Extract the (X, Y) coordinate from the center of the cell holding the provided text.  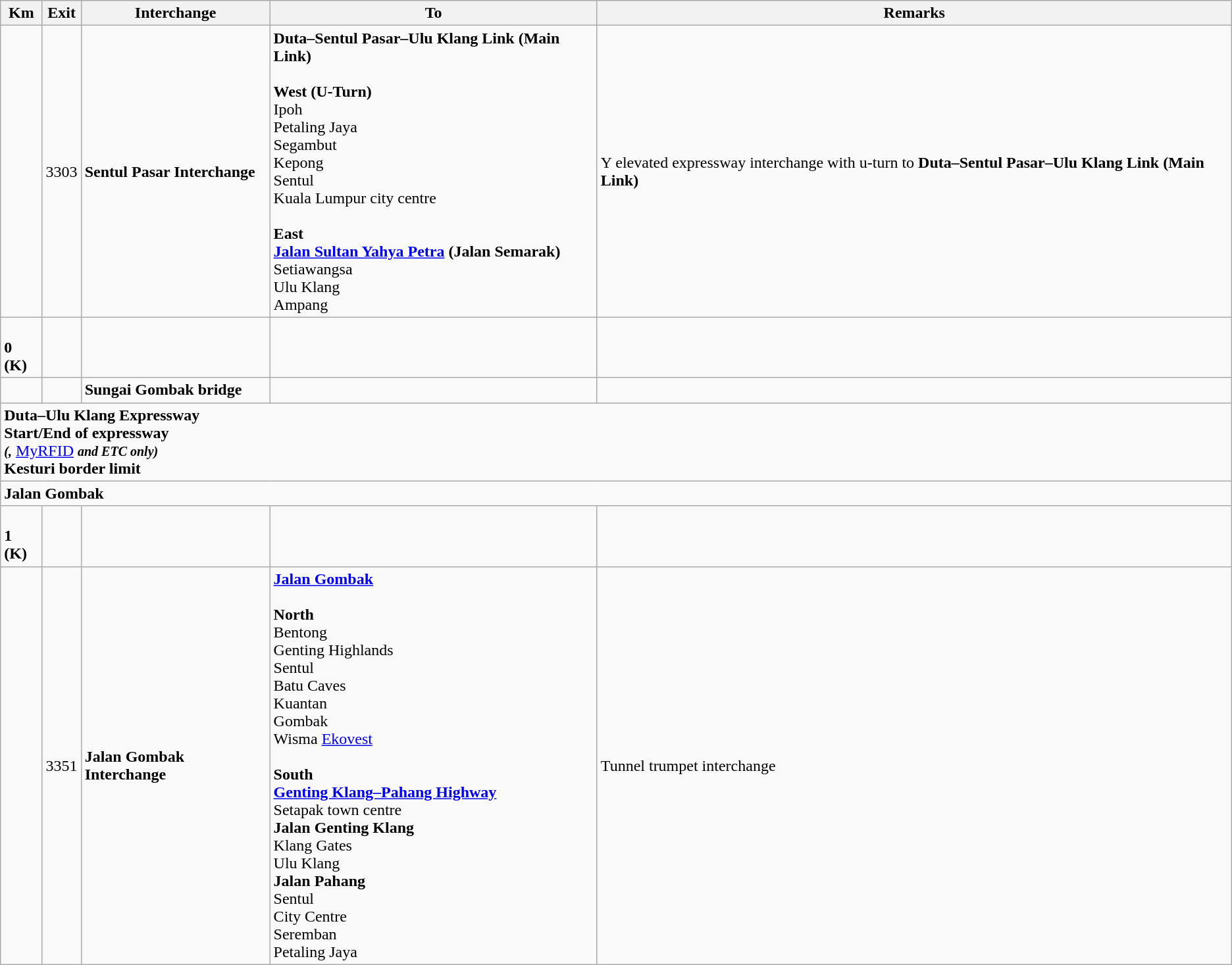
3351 (62, 766)
3303 (62, 171)
Jalan Gombak (616, 493)
Tunnel trumpet interchange (914, 766)
To (433, 13)
Exit (62, 13)
Sungai Gombak bridge (175, 390)
0 (K) (21, 347)
Interchange (175, 13)
Y elevated expressway interchange with u-turn to Duta–Sentul Pasar–Ulu Klang Link (Main Link) (914, 171)
1 (K) (21, 536)
Remarks (914, 13)
Jalan Gombak Interchange (175, 766)
Sentul Pasar Interchange (175, 171)
Km (21, 13)
Duta–Ulu Klang ExpresswayStart/End of expressway(, MyRFID and ETC only)Kesturi border limit (616, 442)
